For the text-containing cell, return its midpoint in (X, Y) coordinate format. 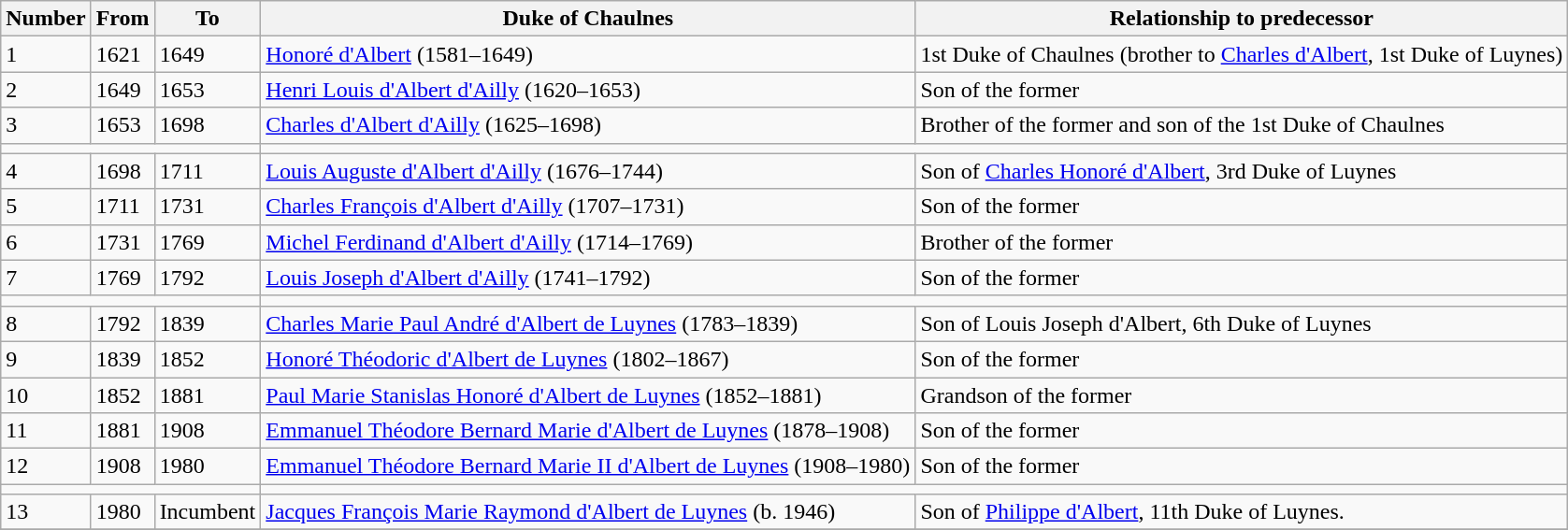
3 (46, 125)
9 (46, 359)
1 (46, 54)
10 (46, 395)
Brother of the former (1242, 242)
11 (46, 431)
Number (46, 19)
2 (46, 90)
Honoré d'Albert (1581–1649) (588, 54)
Son of Louis Joseph d'Albert, 6th Duke of Luynes (1242, 323)
1st Duke of Chaulnes (brother to Charles d'Albert, 1st Duke of Luynes) (1242, 54)
8 (46, 323)
Son of Philippe d'Albert, 11th Duke of Luynes. (1242, 512)
Relationship to predecessor (1242, 19)
Jacques François Marie Raymond d'Albert de Luynes (b. 1946) (588, 512)
Charles d'Albert d'Ailly (1625–1698) (588, 125)
1621 (122, 54)
6 (46, 242)
From (122, 19)
Brother of the former and son of the 1st Duke of Chaulnes (1242, 125)
4 (46, 171)
Michel Ferdinand d'Albert d'Ailly (1714–1769) (588, 242)
Charles François d'Albert d'Ailly (1707–1731) (588, 207)
12 (46, 466)
13 (46, 512)
7 (46, 278)
Louis Joseph d'Albert d'Ailly (1741–1792) (588, 278)
Emmanuel Théodore Bernard Marie II d'Albert de Luynes (1908–1980) (588, 466)
Honoré Théodoric d'Albert de Luynes (1802–1867) (588, 359)
Son of Charles Honoré d'Albert, 3rd Duke of Luynes (1242, 171)
Louis Auguste d'Albert d'Ailly (1676–1744) (588, 171)
Paul Marie Stanislas Honoré d'Albert de Luynes (1852–1881) (588, 395)
Charles Marie Paul André d'Albert de Luynes (1783–1839) (588, 323)
Henri Louis d'Albert d'Ailly (1620–1653) (588, 90)
Grandson of the former (1242, 395)
Duke of Chaulnes (588, 19)
To (208, 19)
Incumbent (208, 512)
5 (46, 207)
Emmanuel Théodore Bernard Marie d'Albert de Luynes (1878–1908) (588, 431)
